Output the (x, y) coordinate of the center of the cell containing the given text.  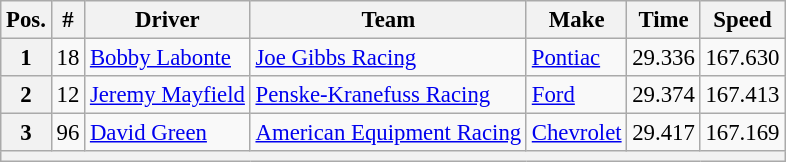
Driver (168, 20)
1 (26, 58)
Ford (576, 95)
David Green (168, 133)
29.336 (664, 58)
Speed (742, 20)
Penske-Kranefuss Racing (388, 95)
Make (576, 20)
Jeremy Mayfield (168, 95)
Chevrolet (576, 133)
Bobby Labonte (168, 58)
96 (68, 133)
167.630 (742, 58)
2 (26, 95)
# (68, 20)
29.417 (664, 133)
Team (388, 20)
12 (68, 95)
American Equipment Racing (388, 133)
167.413 (742, 95)
Time (664, 20)
Pontiac (576, 58)
29.374 (664, 95)
18 (68, 58)
167.169 (742, 133)
3 (26, 133)
Joe Gibbs Racing (388, 58)
Pos. (26, 20)
